Detect which cell encompasses the target text, then output its [X, Y] center coordinate. 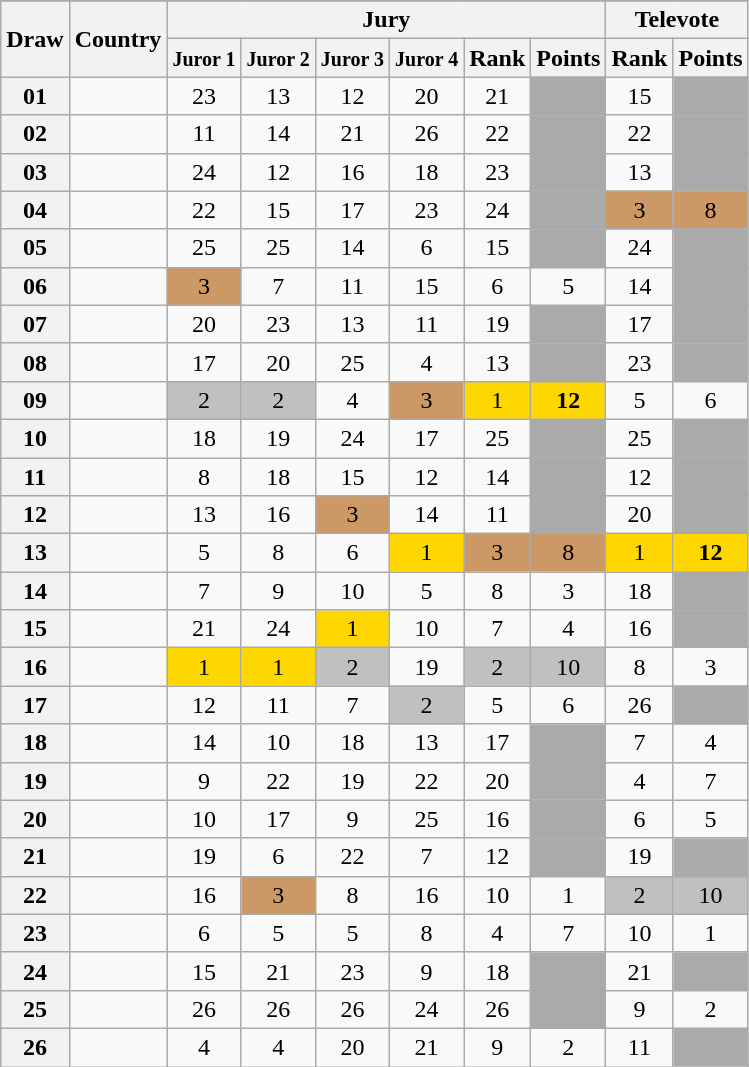
Draw [35, 39]
09 [35, 400]
04 [35, 210]
Televote [677, 20]
01 [35, 96]
Jury [386, 20]
05 [35, 248]
Juror 1 [204, 58]
03 [35, 172]
Juror 2 [278, 58]
06 [35, 286]
Country [118, 39]
07 [35, 324]
Juror 4 [426, 58]
02 [35, 134]
Juror 3 [352, 58]
08 [35, 362]
